Locate the cell with the specified text and output its [X, Y] center coordinate. 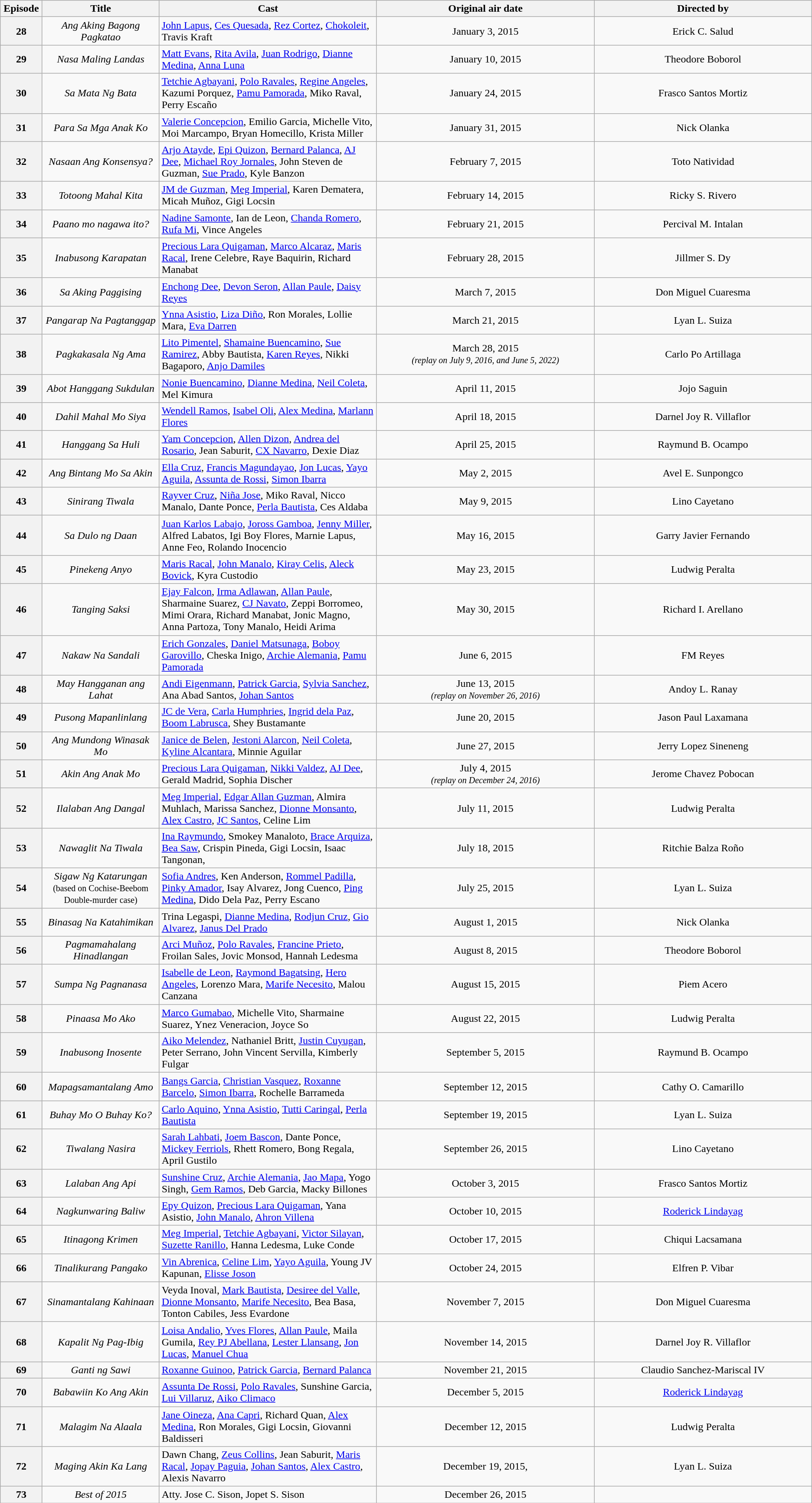
52 [21, 808]
May 2, 2015 [485, 473]
Sigaw Ng Katarungan(based on Cochise-Beebom Double-murder case) [101, 888]
47 [21, 655]
April 25, 2015 [485, 445]
Jason Paul Laxamana [703, 718]
Loisa Andalio, Yves Flores, Allan Paule, Maila Gumila, Rey PJ Abellana, Lester Llansang, Jon Lucas, Manuel Chua [268, 1342]
Rayver Cruz, Niña Jose, Miko Raval, Nicco Manalo, Dante Ponce, Perla Bautista, Ces Aldaba [268, 502]
Piem Acero [703, 984]
April 18, 2015 [485, 417]
JM de Guzman, Meg Imperial, Karen Dematera, Micah Muñoz, Gigi Locsin [268, 195]
Ang Aking Bagong Pagkatao [101, 31]
September 26, 2015 [485, 1149]
June 6, 2015 [485, 655]
Ina Raymundo, Smokey Manaloto, Brace Arquiza, Bea Saw, Crispin Pineda, Gigi Locsin, Isaac Tangonan, [268, 848]
May 30, 2015 [485, 609]
December 19, 2015, [485, 1467]
Babawiin Ko Ang Akin [101, 1392]
33 [21, 195]
Best of 2015 [101, 1495]
March 7, 2015 [485, 292]
Assunta De Rossi, Polo Ravales, Sunshine Garcia, Lui Villaruz, Aiko Climaco [268, 1392]
Nonie Buencamino, Dianne Medina, Neil Coleta, Mel Kimura [268, 388]
46 [21, 609]
July 4, 2015(replay on December 24, 2016) [485, 774]
FM Reyes [703, 655]
Sarah Lahbati, Joem Bascon, Dante Ponce, Mickey Ferriols, Rhett Romero, Bong Regala, April Gustilo [268, 1149]
Juan Karlos Labajo, Joross Gamboa, Jenny Miller, Alfred Labatos, Igi Boy Flores, Marnie Lapus, Anne Feo, Rolando Inocencio [268, 535]
November 7, 2015 [485, 1302]
Nakaw Na Sandali [101, 655]
Andoy L. Ranay [703, 689]
Maris Racal, John Manalo, Kiray Celis, Aleck Bovick, Kyra Custodio [268, 569]
Pangarap Na Pagtanggap [101, 320]
38 [21, 354]
Binasag Na Katahimikan [101, 922]
Lalaban Ang Api [101, 1183]
February 21, 2015 [485, 224]
Marco Gumabao, Michelle Vito, Sharmaine Suarez, Ynez Veneracion, Joyce So [268, 1019]
June 13, 2015(replay on November 26, 2016) [485, 689]
43 [21, 502]
Ricky S. Rivero [703, 195]
Tetchie Agbayani, Polo Ravales, Regine Angeles, Kazumi Porquez, Pamu Pamorada, Miko Raval, Perry Escaño [268, 93]
Meg Imperial, Edgar Allan Guzman, Almira Muhlach, Marissa Sanchez, Dionne Monsanto, Alex Castro, JC Santos, Celine Lim [268, 808]
Chiqui Lacsamana [703, 1239]
May 23, 2015 [485, 569]
Tanging Saksi [101, 609]
44 [21, 535]
September 5, 2015 [485, 1053]
Inabusong Inosente [101, 1053]
71 [21, 1427]
67 [21, 1302]
February 7, 2015 [485, 161]
Para Sa Mga Anak Ko [101, 128]
Bangs Garcia, Christian Vasquez, Roxanne Barcelo, Simon Ibarra, Rochelle Barrameda [268, 1086]
45 [21, 569]
Nasa Maling Landas [101, 59]
Erick C. Salud [703, 31]
Lito Pimentel, Shamaine Buencamino, Sue Ramirez, Abby Bautista, Karen Reyes, Nikki Bagaporo, Anjo Damiles [268, 354]
Trina Legaspi, Dianne Medina, Rodjun Cruz, Gio Alvarez, Janus Del Prado [268, 922]
Janice de Belen, Jestoni Alarcon, Neil Coleta, Kyline Alcantara, Minnie Aguilar [268, 745]
Meg Imperial, Tetchie Agbayani, Victor Silayan, Suzette Ranillo, Hanna Ledesma, Luke Conde [268, 1239]
Atty. Jose C. Sison, Jopet S. Sison [268, 1495]
Precious Lara Quigaman, Marco Alcaraz, Maris Racal, Irene Celebre, Raye Baquirin, Richard Manabat [268, 258]
Ynna Asistio, Liza Diño, Ron Morales, Lollie Mara, Eva Darren [268, 320]
Pagmamahalang Hinadlangan [101, 950]
Buhay Mo O Buhay Ko? [101, 1115]
72 [21, 1467]
September 19, 2015 [485, 1115]
37 [21, 320]
November 21, 2015 [485, 1370]
Toto Natividad [703, 161]
Percival M. Intalan [703, 224]
Aiko Melendez, Nathaniel Britt, Justin Cuyugan, Peter Serrano, John Vincent Servilla, Kimberly Fulgar [268, 1053]
69 [21, 1370]
Jojo Saguin [703, 388]
July 25, 2015 [485, 888]
August 15, 2015 [485, 984]
Abot Hanggang Sukdulan [101, 388]
Ella Cruz, Francis Magundayao, Jon Lucas, Yayo Aguila, Assunta de Rossi, Simon Ibarra [268, 473]
Original air date [485, 9]
Roxanne Guinoo, Patrick Garcia, Bernard Palanca [268, 1370]
Jerry Lopez Sineneng [703, 745]
Sinirang Tiwala [101, 502]
Andi Eigenmann, Patrick Garcia, Sylvia Sanchez, Ana Abad Santos, Johan Santos [268, 689]
February 28, 2015 [485, 258]
Richard I. Arellano [703, 609]
Wendell Ramos, Isabel Oli, Alex Medina, Marlann Flores [268, 417]
51 [21, 774]
Tinalikurang Pangako [101, 1268]
70 [21, 1392]
Hanggang Sa Huli [101, 445]
29 [21, 59]
January 10, 2015 [485, 59]
Cathy O. Camarillo [703, 1086]
December 26, 2015 [485, 1495]
73 [21, 1495]
June 20, 2015 [485, 718]
Kapalit Ng Pag-Ibig [101, 1342]
Ilalaban Ang Dangal [101, 808]
Inabusong Karapatan [101, 258]
August 1, 2015 [485, 922]
November 14, 2015 [485, 1342]
Ritchie Balza Roño [703, 848]
January 31, 2015 [485, 128]
July 18, 2015 [485, 848]
Pagkakasala Ng Ama [101, 354]
Nadine Samonte, Ian de Leon, Chanda Romero, Rufa Mi, Vince Angeles [268, 224]
July 11, 2015 [485, 808]
Veyda Inoval, Mark Bautista, Desiree del Valle, Dionne Monsanto, Marife Necesito, Bea Basa, Tonton Cabiles, Jess Evardone [268, 1302]
Ang Mundong Winasak Mo [101, 745]
December 5, 2015 [485, 1392]
Nagkunwaring Baliw [101, 1211]
Matt Evans, Rita Avila, Juan Rodrigo, Dianne Medina, Anna Luna [268, 59]
John Lapus, Ces Quesada, Rez Cortez, Chokoleit, Travis Kraft [268, 31]
Sa Dulo ng Daan [101, 535]
62 [21, 1149]
January 3, 2015 [485, 31]
August 8, 2015 [485, 950]
Yam Concepcion, Allen Dizon, Andrea del Rosario, Jean Saburit, CX Navarro, Dexie Diaz [268, 445]
October 3, 2015 [485, 1183]
May 16, 2015 [485, 535]
Directed by [703, 9]
28 [21, 31]
55 [21, 922]
Isabelle de Leon, Raymond Bagatsing, Hero Angeles, Lorenzo Mara, Marife Necesito, Malou Canzana [268, 984]
Erich Gonzales, Daniel Matsunaga, Boboy Garovillo, Cheska Inigo, Archie Alemania, Pamu Pamorada [268, 655]
32 [21, 161]
Malagim Na Alaala [101, 1427]
Pinaasa Mo Ako [101, 1019]
Pusong Mapanlinlang [101, 718]
August 22, 2015 [485, 1019]
42 [21, 473]
Garry Javier Fernando [703, 535]
Nasaan Ang Konsensya? [101, 161]
Dawn Chang, Zeus Collins, Jean Saburit, Maris Racal, Jopay Paguia, Johan Santos, Alex Castro, Alexis Navarro [268, 1467]
Carlo Po Artillaga [703, 354]
October 17, 2015 [485, 1239]
Tiwalang Nasira [101, 1149]
Sinamantalang Kahinaan [101, 1302]
59 [21, 1053]
66 [21, 1268]
Elfren P. Vibar [703, 1268]
63 [21, 1183]
Epy Quizon, Precious Lara Quigaman, Yana Asistio, John Manalo, Ahron Villena [268, 1211]
Vin Abrenica, Celine Lim, Yayo Aguila, Young JV Kapunan, Elisse Joson [268, 1268]
49 [21, 718]
35 [21, 258]
Avel E. Sunpongco [703, 473]
October 24, 2015 [485, 1268]
53 [21, 848]
Mapagsamantalang Amo [101, 1086]
31 [21, 128]
57 [21, 984]
Arjo Atayde, Epi Quizon, Bernard Palanca, AJ Dee, Michael Roy Jornales, John Steven de Guzman, Sue Prado, Kyle Banzon [268, 161]
Sa Mata Ng Bata [101, 93]
41 [21, 445]
Cast [268, 9]
May Hangganan ang Lahat [101, 689]
61 [21, 1115]
34 [21, 224]
56 [21, 950]
September 12, 2015 [485, 1086]
65 [21, 1239]
March 28, 2015(replay on July 9, 2016, and June 5, 2022) [485, 354]
30 [21, 93]
Arci Muñoz, Polo Ravales, Francine Prieto, Froilan Sales, Jovic Monsod, Hannah Ledesma [268, 950]
Nawaglit Na Tiwala [101, 848]
40 [21, 417]
68 [21, 1342]
Itinagong Krimen [101, 1239]
Paano mo nagawa ito? [101, 224]
39 [21, 388]
February 14, 2015 [485, 195]
Sumpa Ng Pagnanasa [101, 984]
Carlo Aquino, Ynna Asistio, Tutti Caringal, Perla Bautista [268, 1115]
54 [21, 888]
October 10, 2015 [485, 1211]
Ganti ng Sawi [101, 1370]
Ang Bintang Mo Sa Akin [101, 473]
Jane Oineza, Ana Capri, Richard Quan, Alex Medina, Ron Morales, Gigi Locsin, Giovanni Baldisseri [268, 1427]
Enchong Dee, Devon Seron, Allan Paule, Daisy Reyes [268, 292]
JC de Vera, Carla Humphries, Ingrid dela Paz, Boom Labrusca, Shey Bustamante [268, 718]
Episode [21, 9]
Pinekeng Anyo [101, 569]
Title [101, 9]
64 [21, 1211]
36 [21, 292]
60 [21, 1086]
March 21, 2015 [485, 320]
Sofia Andres, Ken Anderson, Rommel Padilla, Pinky Amador, Isay Alvarez, Jong Cuenco, Ping Medina, Dido Dela Paz, Perry Escano [268, 888]
April 11, 2015 [485, 388]
December 12, 2015 [485, 1427]
Valerie Concepcion, Emilio Garcia, Michelle Vito, Moi Marcampo, Bryan Homecillo, Krista Miller [268, 128]
Dahil Mahal Mo Siya [101, 417]
Maging Akin Ka Lang [101, 1467]
May 9, 2015 [485, 502]
Akin Ang Anak Mo [101, 774]
Totoong Mahal Kita [101, 195]
50 [21, 745]
June 27, 2015 [485, 745]
Sunshine Cruz, Archie Alemania, Jao Mapa, Yogo Singh, Gem Ramos, Deb Garcia, Macky Billones [268, 1183]
58 [21, 1019]
Jerome Chavez Pobocan [703, 774]
Claudio Sanchez-Mariscal IV [703, 1370]
Jillmer S. Dy [703, 258]
Precious Lara Quigaman, Nikki Valdez, AJ Dee, Gerald Madrid, Sophia Discher [268, 774]
Sa Aking Paggising [101, 292]
January 24, 2015 [485, 93]
48 [21, 689]
